Capture the cell that displays the provided text and extract its [X, Y] central coordinate. 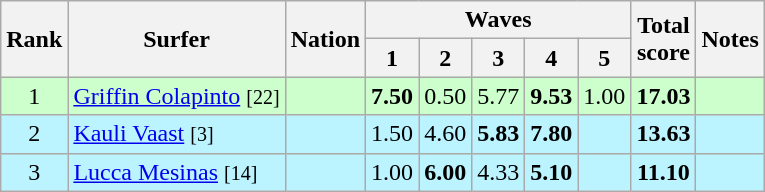
Totalscore [664, 39]
5.77 [498, 96]
4.33 [498, 172]
4.60 [446, 134]
5.10 [552, 172]
4 [552, 58]
Surfer [176, 39]
1.50 [392, 134]
Rank [34, 39]
17.03 [664, 96]
5.83 [498, 134]
Waves [498, 20]
0.50 [446, 96]
6.00 [446, 172]
13.63 [664, 134]
7.80 [552, 134]
9.53 [552, 96]
Notes [730, 39]
7.50 [392, 96]
Griffin Colapinto [22] [176, 96]
5 [604, 58]
Nation [325, 39]
Kauli Vaast [3] [176, 134]
Lucca Mesinas [14] [176, 172]
11.10 [664, 172]
